Provide the [x, y] coordinate of the cell's center where the given text is located.  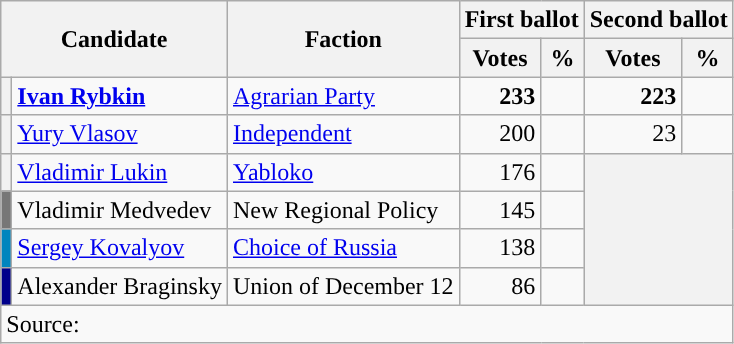
Candidate [114, 39]
Choice of Russia [343, 248]
New Regional Policy [343, 210]
145 [500, 210]
Source: [368, 324]
Yury Vlasov [120, 134]
Alexander Braginsky [120, 286]
Independent [343, 134]
Union of December 12 [343, 286]
233 [500, 96]
23 [632, 134]
Sergey Kovalyov [120, 248]
Vladimir Medvedev [120, 210]
First ballot [522, 20]
86 [500, 286]
138 [500, 248]
223 [632, 96]
200 [500, 134]
Faction [343, 39]
176 [500, 172]
Vladimir Lukin [120, 172]
Ivan Rybkin [120, 96]
Yabloko [343, 172]
Second ballot [658, 20]
Agrarian Party [343, 96]
